Determine the [x, y] coordinate at the center of the cell enclosing the given text.  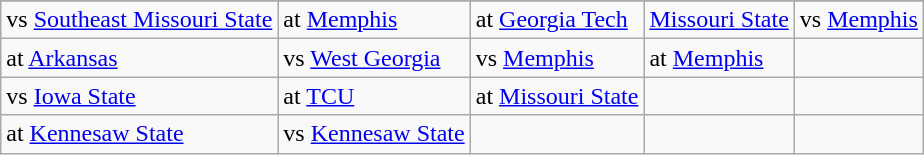
at Missouri State [557, 96]
vs Southeast Missouri State [140, 20]
Missouri State [719, 20]
at Kennesaw State [140, 134]
at TCU [374, 96]
at Georgia Tech [557, 20]
vs Kennesaw State [374, 134]
vs West Georgia [374, 58]
vs Iowa State [140, 96]
at Arkansas [140, 58]
